Locate the cell with the specified text and output its (X, Y) center coordinate. 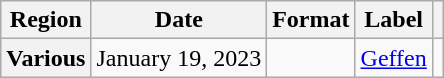
January 19, 2023 (179, 58)
Geffen (394, 58)
Label (394, 20)
Date (179, 20)
Format (311, 20)
Region (46, 20)
Various (46, 58)
